Locate the cell with the specified text and output its (x, y) center coordinate. 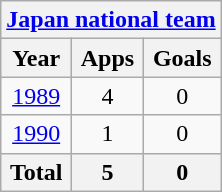
5 (108, 172)
Japan national team (111, 20)
Total (36, 172)
1989 (36, 96)
Year (36, 58)
4 (108, 96)
Goals (182, 58)
1 (108, 134)
1990 (36, 134)
Apps (108, 58)
